Find where the given text appears and provide that cell's center as [X, Y] coordinate. 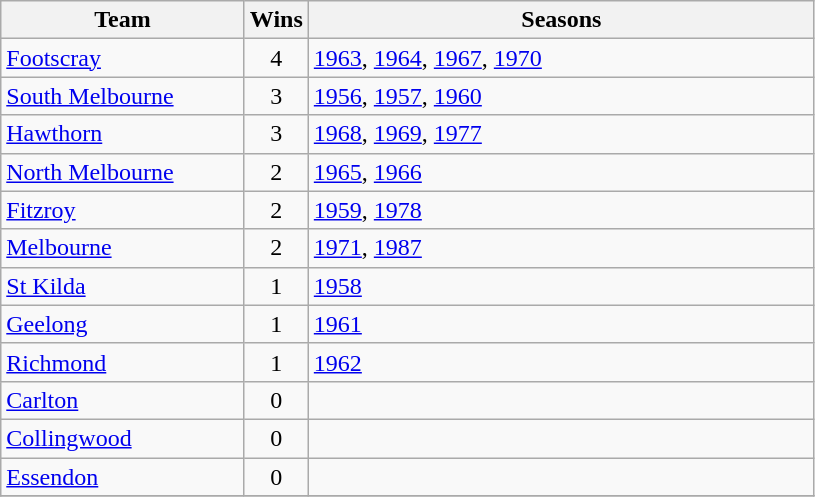
1956, 1957, 1960 [561, 96]
Footscray [123, 58]
Richmond [123, 362]
South Melbourne [123, 96]
St Kilda [123, 286]
Seasons [561, 20]
Carlton [123, 400]
1958 [561, 286]
1962 [561, 362]
Team [123, 20]
1963, 1964, 1967, 1970 [561, 58]
Fitzroy [123, 210]
Wins [276, 20]
4 [276, 58]
Melbourne [123, 248]
1961 [561, 324]
North Melbourne [123, 172]
Hawthorn [123, 134]
Essendon [123, 477]
Collingwood [123, 438]
1965, 1966 [561, 172]
1959, 1978 [561, 210]
1971, 1987 [561, 248]
Geelong [123, 324]
1968, 1969, 1977 [561, 134]
